Search for the cell housing the specified text and yield its [X, Y] center coordinate. 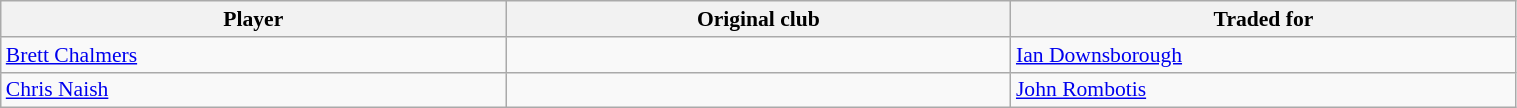
Ian Downsborough [1264, 55]
Brett Chalmers [254, 55]
Player [254, 19]
Chris Naish [254, 90]
John Rombotis [1264, 90]
Traded for [1264, 19]
Original club [758, 19]
